For the text-containing cell, return its midpoint in [x, y] coordinate format. 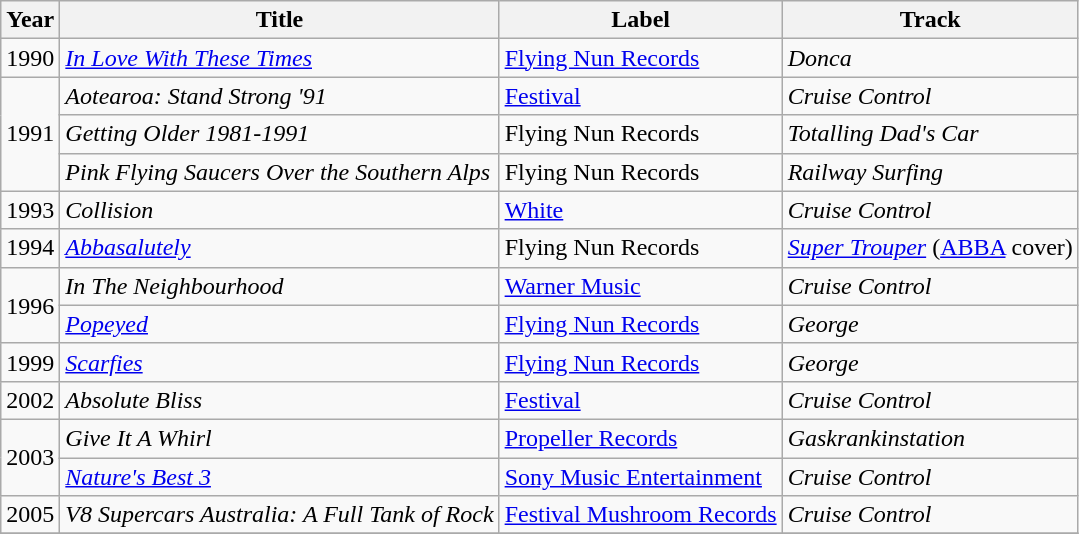
Gaskrankinstation [930, 438]
Super Trouper (ABBA cover) [930, 248]
Totalling Dad's Car [930, 134]
Title [280, 20]
1999 [30, 362]
2005 [30, 515]
Popeyed [280, 324]
Scarfies [280, 362]
White [640, 210]
V8 Supercars Australia: A Full Tank of Rock [280, 515]
Propeller Records [640, 438]
1996 [30, 305]
Festival Mushroom Records [640, 515]
Abbasalutely [280, 248]
Label [640, 20]
Absolute Bliss [280, 400]
Collision [280, 210]
Donca [930, 58]
Warner Music [640, 286]
Give It A Whirl [280, 438]
2003 [30, 457]
Railway Surfing [930, 172]
1994 [30, 248]
Track [930, 20]
1993 [30, 210]
Pink Flying Saucers Over the Southern Alps [280, 172]
1991 [30, 134]
Sony Music Entertainment [640, 477]
Getting Older 1981-1991 [280, 134]
2002 [30, 400]
Aotearoa: Stand Strong '91 [280, 96]
Year [30, 20]
Nature's Best 3 [280, 477]
In Love With These Times [280, 58]
1990 [30, 58]
In The Neighbourhood [280, 286]
